Output the (x, y) coordinate of the center of the cell containing the given text.  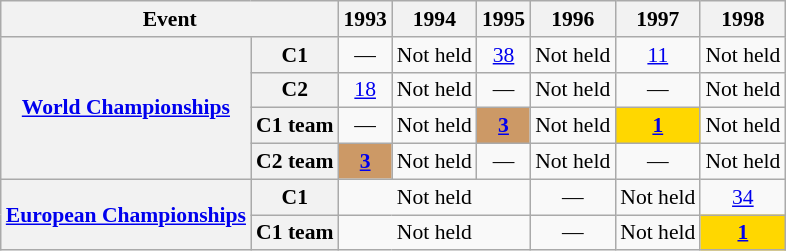
18 (366, 90)
European Championships (126, 214)
1997 (658, 19)
1996 (572, 19)
C2 (294, 90)
38 (504, 55)
World Championships (126, 108)
C2 team (294, 162)
1995 (504, 19)
1994 (434, 19)
11 (658, 55)
1993 (366, 19)
1998 (742, 19)
Event (170, 19)
34 (742, 197)
